Scan for the cell matching the given text and deliver its (X, Y) coordinate at center. 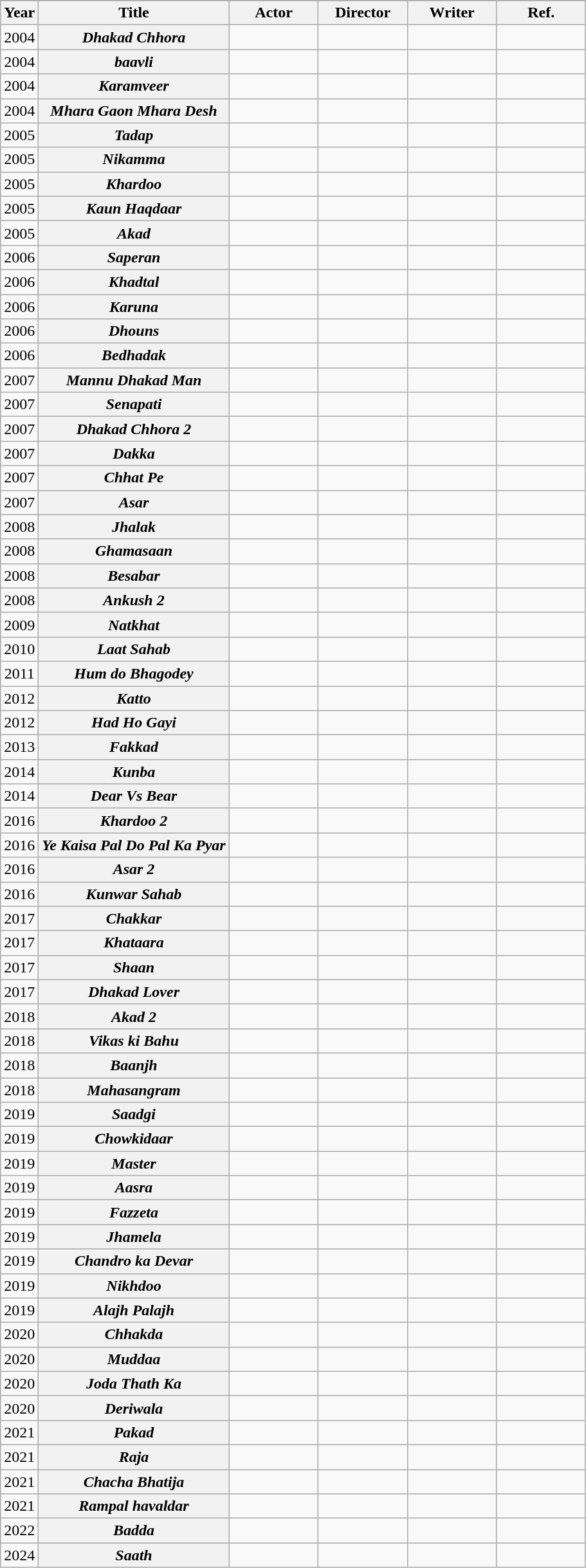
Chacha Bhatija (134, 1481)
2009 (19, 624)
2010 (19, 649)
2011 (19, 673)
Natkhat (134, 624)
Deriwala (134, 1408)
Fakkad (134, 747)
Pakad (134, 1432)
Shaan (134, 967)
Muddaa (134, 1359)
Nikhdoo (134, 1286)
Laat Sahab (134, 649)
Baanjh (134, 1065)
Katto (134, 698)
Besabar (134, 576)
Nikamma (134, 160)
Ref. (542, 13)
Had Ho Gayi (134, 723)
2024 (19, 1555)
Tadap (134, 135)
Khardoo 2 (134, 821)
Badda (134, 1531)
Master (134, 1163)
Raja (134, 1457)
Saath (134, 1555)
Kunwar Sahab (134, 894)
Vikas ki Bahu (134, 1041)
Chhakda (134, 1335)
Ankush 2 (134, 600)
Chandro ka Devar (134, 1261)
Khadtal (134, 282)
Ghamasaan (134, 551)
Karamveer (134, 86)
2013 (19, 747)
Jhalak (134, 527)
Dhouns (134, 331)
Fazzeta (134, 1212)
Chakkar (134, 918)
Dear Vs Bear (134, 796)
Chowkidaar (134, 1139)
Akad (134, 233)
Asar (134, 502)
Mannu Dhakad Man (134, 380)
Joda Thath Ka (134, 1383)
Khataara (134, 943)
Jhamela (134, 1237)
Writer (452, 13)
Year (19, 13)
Akad 2 (134, 1016)
Mahasangram (134, 1090)
Dhakad Lover (134, 992)
Actor (274, 13)
Ye Kaisa Pal Do Pal Ka Pyar (134, 845)
2022 (19, 1531)
Bedhadak (134, 356)
Aasra (134, 1188)
Dhakad Chhora 2 (134, 429)
Asar 2 (134, 870)
Director (363, 13)
Dhakad Chhora (134, 37)
Saperan (134, 257)
Senapati (134, 405)
Rampal havaldar (134, 1506)
Mhara Gaon Mhara Desh (134, 111)
Chhat Pe (134, 478)
Alajh Palajh (134, 1310)
Kunba (134, 772)
Karuna (134, 307)
baavli (134, 62)
Kaun Haqdaar (134, 208)
Saadgi (134, 1115)
Hum do Bhagodey (134, 673)
Title (134, 13)
Dakka (134, 453)
Khardoo (134, 184)
